Return the (x, y) coordinate for the center point of the cell that contains the specified text.  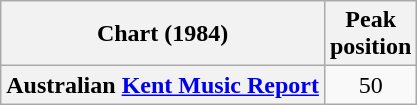
50 (370, 85)
Australian Kent Music Report (163, 85)
Peakposition (370, 34)
Chart (1984) (163, 34)
